Output the (x, y) coordinate of the center of the cell containing the given text.  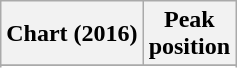
Chart (2016) (72, 34)
Peakposition (189, 34)
